Detect which cell encompasses the target text, then output its (x, y) center coordinate. 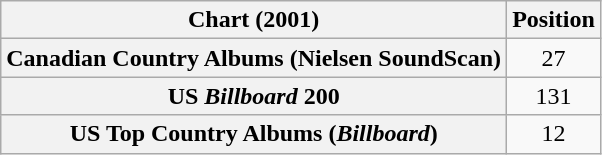
US Billboard 200 (254, 96)
US Top Country Albums (Billboard) (254, 134)
Position (554, 20)
131 (554, 96)
27 (554, 58)
12 (554, 134)
Chart (2001) (254, 20)
Canadian Country Albums (Nielsen SoundScan) (254, 58)
